Return [x, y] of the center of cell containing provided text 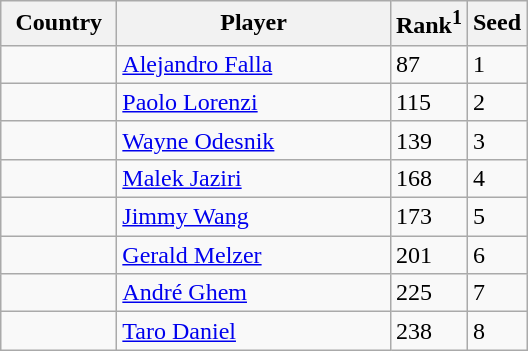
173 [428, 217]
6 [496, 255]
Wayne Odesnik [254, 140]
2 [496, 102]
7 [496, 293]
Malek Jaziri [254, 178]
8 [496, 331]
225 [428, 293]
87 [428, 64]
Taro Daniel [254, 331]
139 [428, 140]
Seed [496, 24]
Player [254, 24]
4 [496, 178]
115 [428, 102]
5 [496, 217]
238 [428, 331]
168 [428, 178]
1 [496, 64]
Gerald Melzer [254, 255]
201 [428, 255]
3 [496, 140]
Jimmy Wang [254, 217]
Rank1 [428, 24]
Country [59, 24]
André Ghem [254, 293]
Paolo Lorenzi [254, 102]
Alejandro Falla [254, 64]
